Detect which cell encompasses the target text, then output its (x, y) center coordinate. 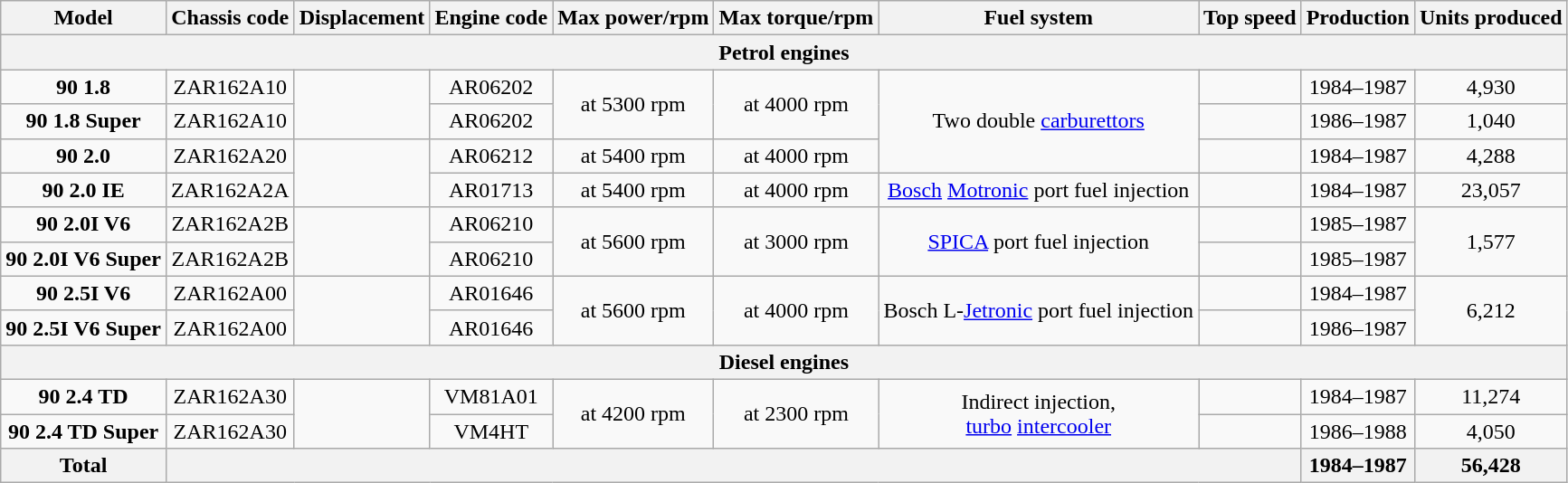
90 1.8 (83, 87)
Production (1357, 18)
at 4200 rpm (633, 413)
90 2.4 TD (83, 396)
Engine code (491, 18)
Top speed (1250, 18)
ZAR162A20 (230, 156)
1986–1988 (1357, 431)
11,274 (1491, 396)
6,212 (1491, 310)
Model (83, 18)
Petrol engines (784, 52)
1,577 (1491, 241)
SPICA port fuel injection (1039, 241)
Diesel engines (784, 362)
at 3000 rpm (796, 241)
VM4HT (491, 431)
Two double carburettors (1039, 121)
Max power/rpm (633, 18)
90 2.5I V6 Super (83, 327)
Chassis code (230, 18)
Total (83, 466)
Bosch Motronic port fuel injection (1039, 190)
at 2300 rpm (796, 413)
Bosch L-Jetronic port fuel injection (1039, 310)
4,288 (1491, 156)
4,050 (1491, 431)
23,057 (1491, 190)
AR01713 (491, 190)
90 2.0I V6 (83, 224)
Displacement (362, 18)
Units produced (1491, 18)
VM81A01 (491, 396)
56,428 (1491, 466)
Max torque/rpm (796, 18)
AR06212 (491, 156)
90 2.5I V6 (83, 293)
at 5300 rpm (633, 104)
Indirect injection,turbo intercooler (1039, 413)
1,040 (1491, 121)
4,930 (1491, 87)
90 2.4 TD Super (83, 431)
90 1.8 Super (83, 121)
90 2.0I V6 Super (83, 259)
Fuel system (1039, 18)
90 2.0 (83, 156)
ZAR162A2A (230, 190)
90 2.0 IE (83, 190)
